From the cell containing the given text, extract its center point as [X, Y] coordinate. 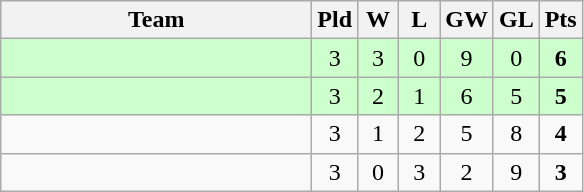
GL [516, 20]
L [420, 20]
GW [467, 20]
8 [516, 134]
W [378, 20]
Team [156, 20]
Pld [335, 20]
Pts [560, 20]
4 [560, 134]
